Locate the cell with the specified text and output its (X, Y) center coordinate. 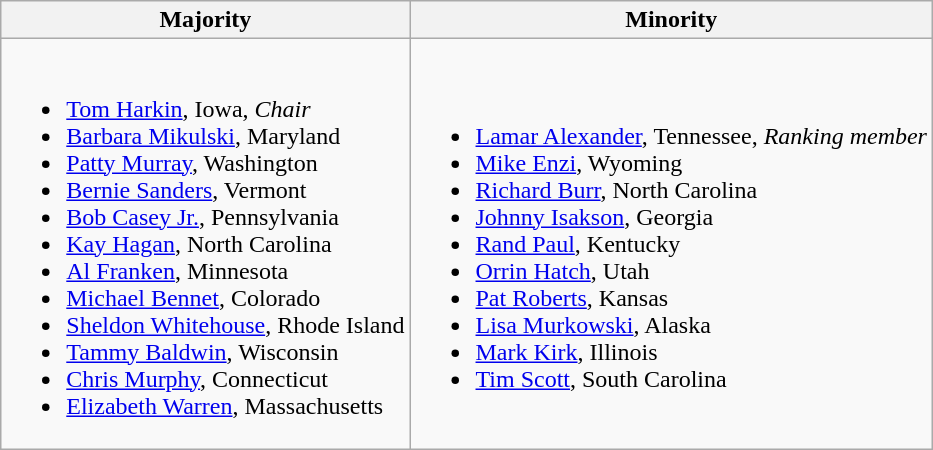
Majority (206, 20)
Minority (671, 20)
